Find where the given text appears and provide that cell's center as (X, Y) coordinate. 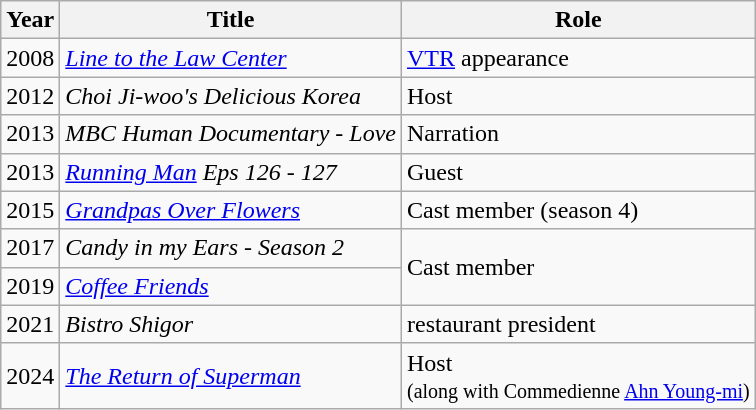
Cast member (season 4) (578, 210)
VTR appearance (578, 58)
2008 (30, 58)
2021 (30, 324)
Coffee Friends (231, 286)
Running Man Eps 126 - 127 (231, 172)
2015 (30, 210)
Cast member (578, 267)
2024 (30, 376)
Line to the Law Center (231, 58)
MBC Human Documentary - Love (231, 134)
Title (231, 20)
Choi Ji-woo's Delicious Korea (231, 96)
2012 (30, 96)
Candy in my Ears - Season 2 (231, 248)
Host (along with Commedienne Ahn Young-mi) (578, 376)
Bistro Shigor (231, 324)
Narration (578, 134)
Role (578, 20)
Grandpas Over Flowers (231, 210)
2017 (30, 248)
Host (578, 96)
Year (30, 20)
2019 (30, 286)
Guest (578, 172)
The Return of Superman (231, 376)
restaurant president (578, 324)
